Output the [X, Y] coordinate of the center of the cell containing the given text.  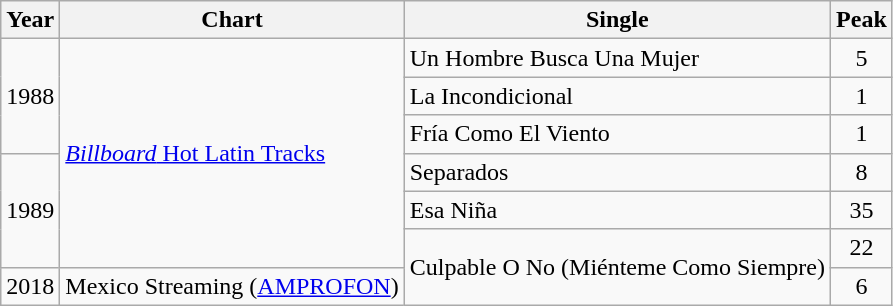
Separados [617, 172]
Fría Como El Viento [617, 134]
2018 [30, 286]
1988 [30, 96]
1989 [30, 210]
Mexico Streaming (AMPROFON) [232, 286]
5 [862, 58]
Esa Niña [617, 210]
35 [862, 210]
Year [30, 20]
22 [862, 248]
Single [617, 20]
Un Hombre Busca Una Mujer [617, 58]
Culpable O No (Miénteme Como Siempre) [617, 267]
Billboard Hot Latin Tracks [232, 153]
Chart [232, 20]
Peak [862, 20]
8 [862, 172]
6 [862, 286]
La Incondicional [617, 96]
